Search for the cell housing the specified text and yield its (X, Y) center coordinate. 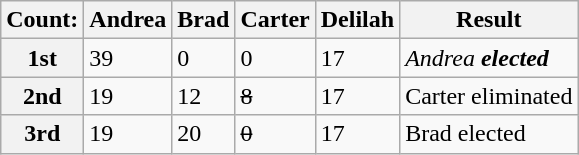
39 (128, 58)
12 (204, 96)
1st (42, 58)
Andrea (128, 20)
Brad elected (489, 134)
20 (204, 134)
3rd (42, 134)
Delilah (357, 20)
Carter eliminated (489, 96)
8 (275, 96)
Count: (42, 20)
2nd (42, 96)
Andrea elected (489, 58)
Result (489, 20)
Carter (275, 20)
Brad (204, 20)
